Identify which cell holds the provided text, then report its (x, y) central coordinate. 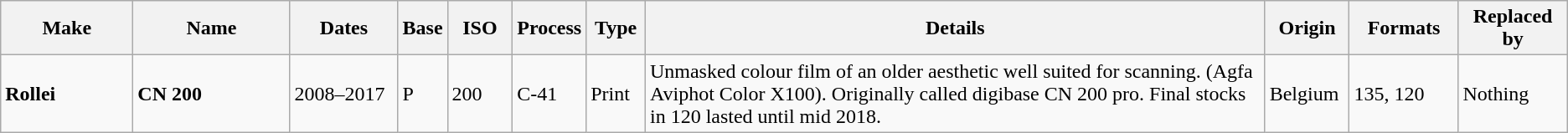
Origin (1307, 28)
200 (480, 94)
Base (422, 28)
Process (549, 28)
Belgium (1307, 94)
2008–2017 (343, 94)
Replaced by (1513, 28)
CN 200 (211, 94)
Rollei (67, 94)
Name (211, 28)
ISO (480, 28)
Dates (343, 28)
135, 120 (1404, 94)
Type (616, 28)
C-41 (549, 94)
Print (616, 94)
Make (67, 28)
P (422, 94)
Formats (1404, 28)
Nothing (1513, 94)
Details (955, 28)
